From the cell containing the given text, extract its center point as [x, y] coordinate. 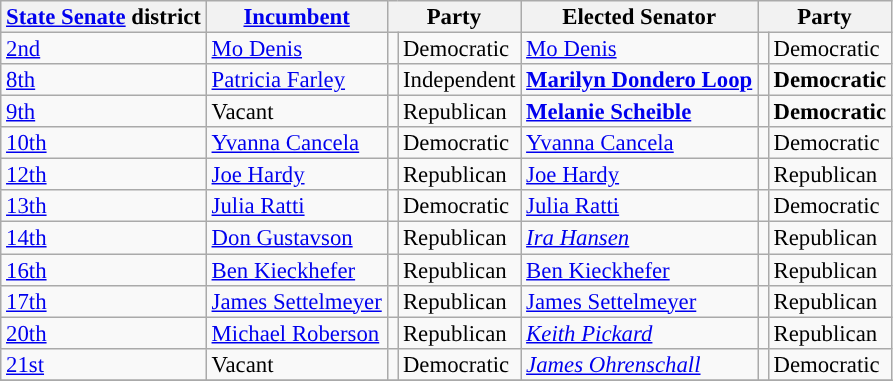
Michael Roberson [296, 333]
Independent [460, 80]
17th [104, 301]
Keith Pickard [640, 333]
8th [104, 80]
Marilyn Dondero Loop [640, 80]
16th [104, 270]
Don Gustavson [296, 238]
20th [104, 333]
James Ohrenschall [640, 364]
Ira Hansen [640, 238]
Incumbent [296, 17]
2nd [104, 49]
13th [104, 206]
Patricia Farley [296, 80]
9th [104, 112]
10th [104, 143]
State Senate district [104, 17]
Elected Senator [640, 17]
12th [104, 175]
14th [104, 238]
Melanie Scheible [640, 112]
21st [104, 364]
